Determine the [x, y] coordinate at the center of the cell enclosing the given text.  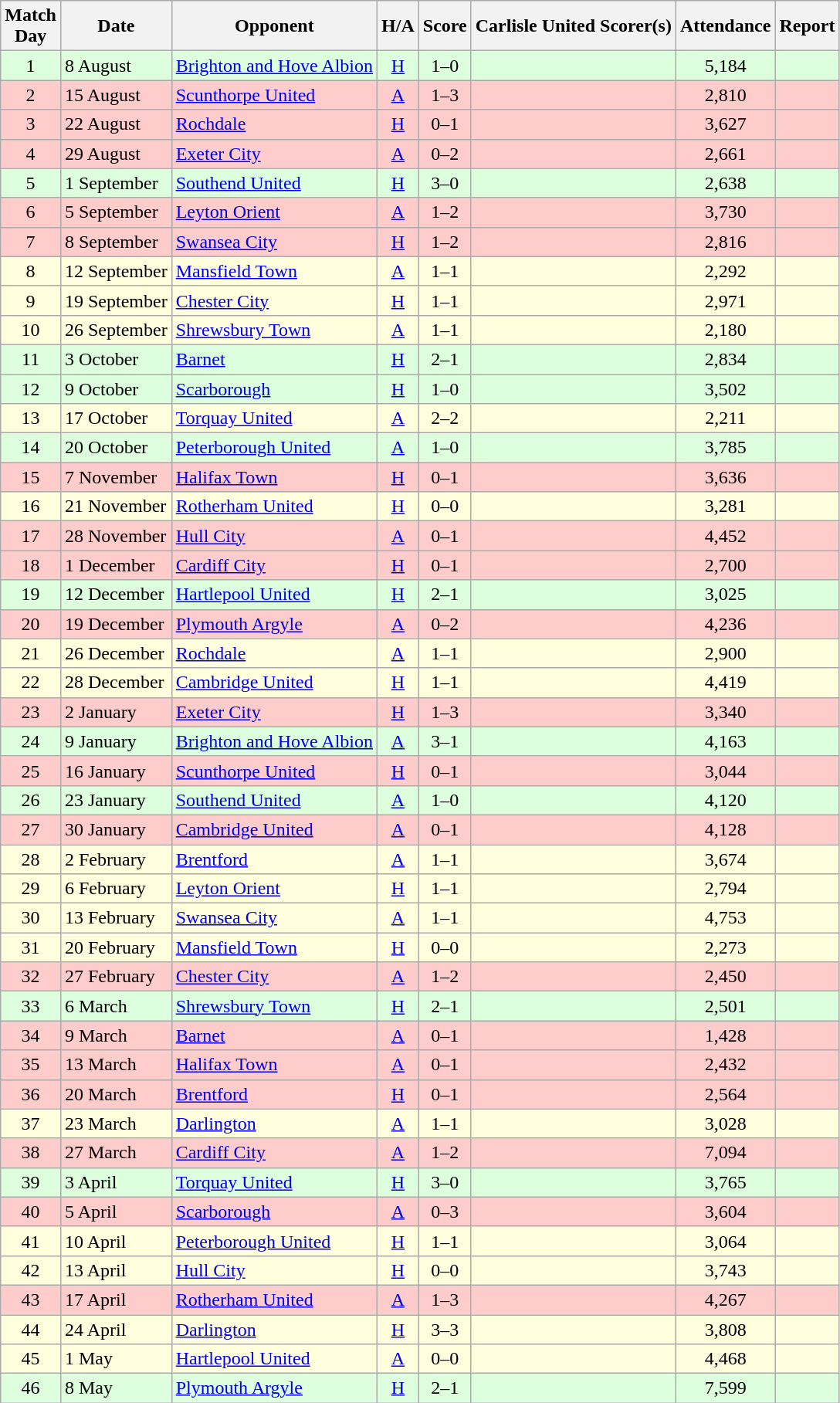
17 [31, 536]
Date [116, 26]
2–2 [445, 419]
2,432 [725, 1065]
3,636 [725, 477]
4 [31, 154]
25 [31, 771]
3 April [116, 1182]
23 March [116, 1123]
38 [31, 1153]
11 [31, 359]
2,834 [725, 359]
27 February [116, 977]
7 [31, 242]
3,808 [725, 1329]
8 [31, 271]
13 March [116, 1065]
2,564 [725, 1094]
9 March [116, 1035]
20 February [116, 947]
20 October [116, 448]
12 September [116, 271]
19 September [116, 300]
13 April [116, 1270]
2 [31, 95]
21 November [116, 507]
43 [31, 1300]
0–3 [445, 1212]
4,468 [725, 1359]
2,794 [725, 889]
3 [31, 124]
15 [31, 477]
2,700 [725, 565]
1 [31, 66]
32 [31, 977]
45 [31, 1359]
1,428 [725, 1035]
4,120 [725, 800]
3,674 [725, 859]
6 February [116, 889]
19 December [116, 624]
7,599 [725, 1388]
3,064 [725, 1241]
2,450 [725, 977]
4,236 [725, 624]
17 October [116, 419]
19 [31, 595]
1 December [116, 565]
29 August [116, 154]
8 August [116, 66]
39 [31, 1182]
3,785 [725, 448]
1 May [116, 1359]
30 January [116, 829]
2,661 [725, 154]
Score [445, 26]
2,292 [725, 271]
2,501 [725, 1006]
3,743 [725, 1270]
7 November [116, 477]
1 September [116, 183]
6 March [116, 1006]
8 May [116, 1388]
40 [31, 1212]
22 August [116, 124]
2 February [116, 859]
3,044 [725, 771]
24 April [116, 1329]
2,180 [725, 330]
28 [31, 859]
23 January [116, 800]
8 September [116, 242]
Carlisle United Scorer(s) [573, 26]
34 [31, 1035]
3,604 [725, 1212]
35 [31, 1065]
3–3 [445, 1329]
4,128 [725, 829]
Opponent [274, 26]
2,816 [725, 242]
46 [31, 1388]
2,971 [725, 300]
16 [31, 507]
Report [808, 26]
10 April [116, 1241]
15 August [116, 95]
26 December [116, 653]
10 [31, 330]
14 [31, 448]
16 January [116, 771]
20 March [116, 1094]
6 [31, 212]
4,267 [725, 1300]
28 November [116, 536]
9 January [116, 741]
22 [31, 683]
9 October [116, 388]
3,028 [725, 1123]
13 [31, 419]
3,281 [725, 507]
33 [31, 1006]
2,638 [725, 183]
28 December [116, 683]
3,340 [725, 712]
17 April [116, 1300]
Match Day [31, 26]
3,502 [725, 388]
Attendance [725, 26]
3,025 [725, 595]
27 March [116, 1153]
5 September [116, 212]
42 [31, 1270]
2,211 [725, 419]
4,419 [725, 683]
3,765 [725, 1182]
31 [31, 947]
5 [31, 183]
H/A [398, 26]
5 April [116, 1212]
2 January [116, 712]
23 [31, 712]
12 December [116, 595]
3 October [116, 359]
2,810 [725, 95]
9 [31, 300]
4,753 [725, 918]
20 [31, 624]
3,730 [725, 212]
26 September [116, 330]
2,273 [725, 947]
7,094 [725, 1153]
44 [31, 1329]
13 February [116, 918]
4,452 [725, 536]
29 [31, 889]
37 [31, 1123]
26 [31, 800]
41 [31, 1241]
36 [31, 1094]
4,163 [725, 741]
18 [31, 565]
5,184 [725, 66]
24 [31, 741]
27 [31, 829]
2,900 [725, 653]
21 [31, 653]
3–1 [445, 741]
3,627 [725, 124]
30 [31, 918]
12 [31, 388]
